Output the [X, Y] coordinate of the center of the cell containing the given text.  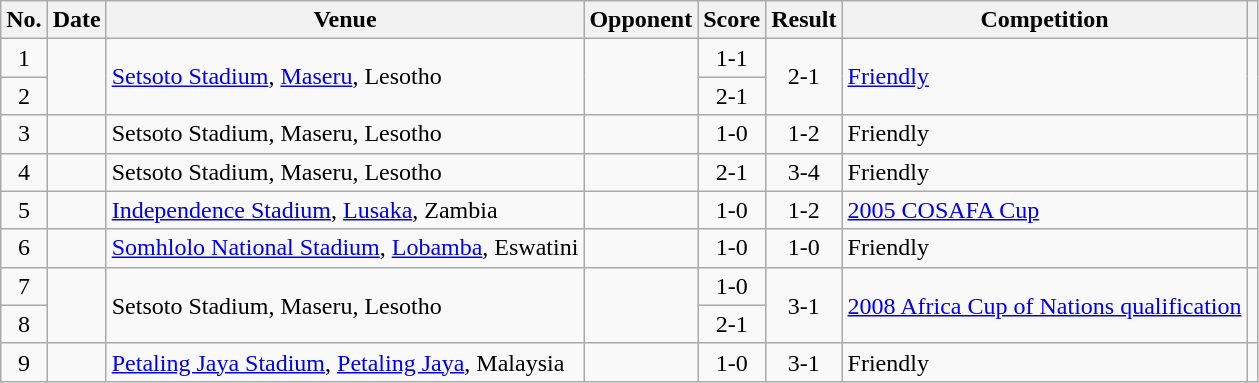
Date [76, 20]
6 [24, 248]
8 [24, 324]
4 [24, 172]
Opponent [641, 20]
1 [24, 58]
Competition [1044, 20]
9 [24, 362]
1-1 [732, 58]
Petaling Jaya Stadium, Petaling Jaya, Malaysia [345, 362]
2008 Africa Cup of Nations qualification [1044, 305]
No. [24, 20]
Somhlolo National Stadium, Lobamba, Eswatini [345, 248]
Independence Stadium, Lusaka, Zambia [345, 210]
5 [24, 210]
Result [804, 20]
3 [24, 134]
7 [24, 286]
2 [24, 96]
Venue [345, 20]
2005 COSAFA Cup [1044, 210]
3-4 [804, 172]
Score [732, 20]
